Pinpoint the cell where the given text exists, returning its (X, Y) midpoint coordinate. 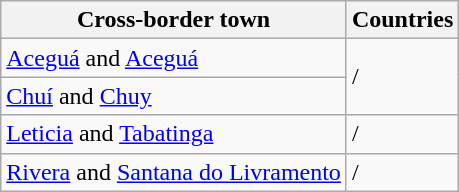
Chuí and Chuy (174, 96)
Cross-border town (174, 20)
Rivera and Santana do Livramento (174, 172)
Countries (402, 20)
Aceguá and Aceguá (174, 58)
Leticia and Tabatinga (174, 134)
